Search for the cell housing the specified text and yield its [x, y] center coordinate. 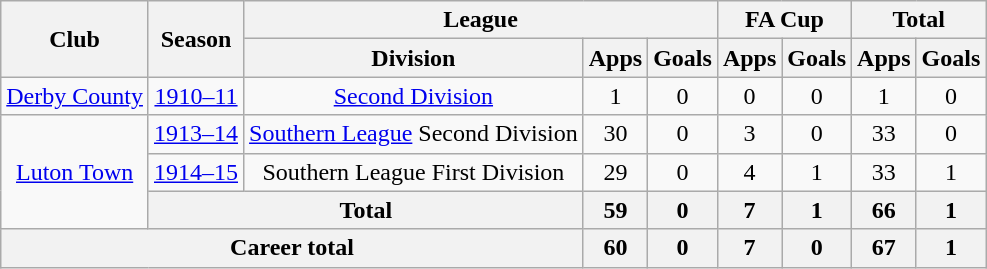
Southern League Second Division [414, 134]
Club [75, 39]
60 [615, 248]
66 [884, 210]
4 [749, 172]
League [481, 20]
Division [414, 58]
1913–14 [196, 134]
30 [615, 134]
Second Division [414, 96]
1914–15 [196, 172]
29 [615, 172]
3 [749, 134]
Luton Town [75, 172]
Season [196, 39]
FA Cup [784, 20]
Derby County [75, 96]
Career total [292, 248]
Southern League First Division [414, 172]
59 [615, 210]
67 [884, 248]
1910–11 [196, 96]
